Extract the (x, y) coordinate from the center of the cell holding the provided text.  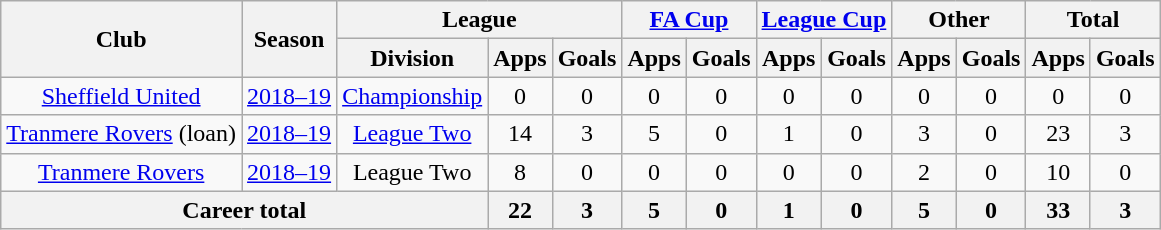
22 (520, 210)
Career total (244, 210)
Tranmere Rovers (loan) (122, 134)
Tranmere Rovers (122, 172)
League Cup (824, 20)
2 (924, 172)
10 (1058, 172)
14 (520, 134)
Total (1093, 20)
Sheffield United (122, 96)
Other (959, 20)
Club (122, 39)
8 (520, 172)
Division (412, 58)
League (480, 20)
FA Cup (689, 20)
Season (290, 39)
23 (1058, 134)
33 (1058, 210)
Championship (412, 96)
